Locate the cell with the specified text and output its [x, y] center coordinate. 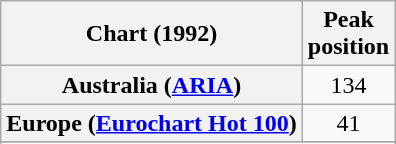
41 [348, 123]
Peakposition [348, 34]
Australia (ARIA) [152, 85]
Europe (Eurochart Hot 100) [152, 123]
Chart (1992) [152, 34]
134 [348, 85]
